Find where the given text appears and provide that cell's center as [x, y] coordinate. 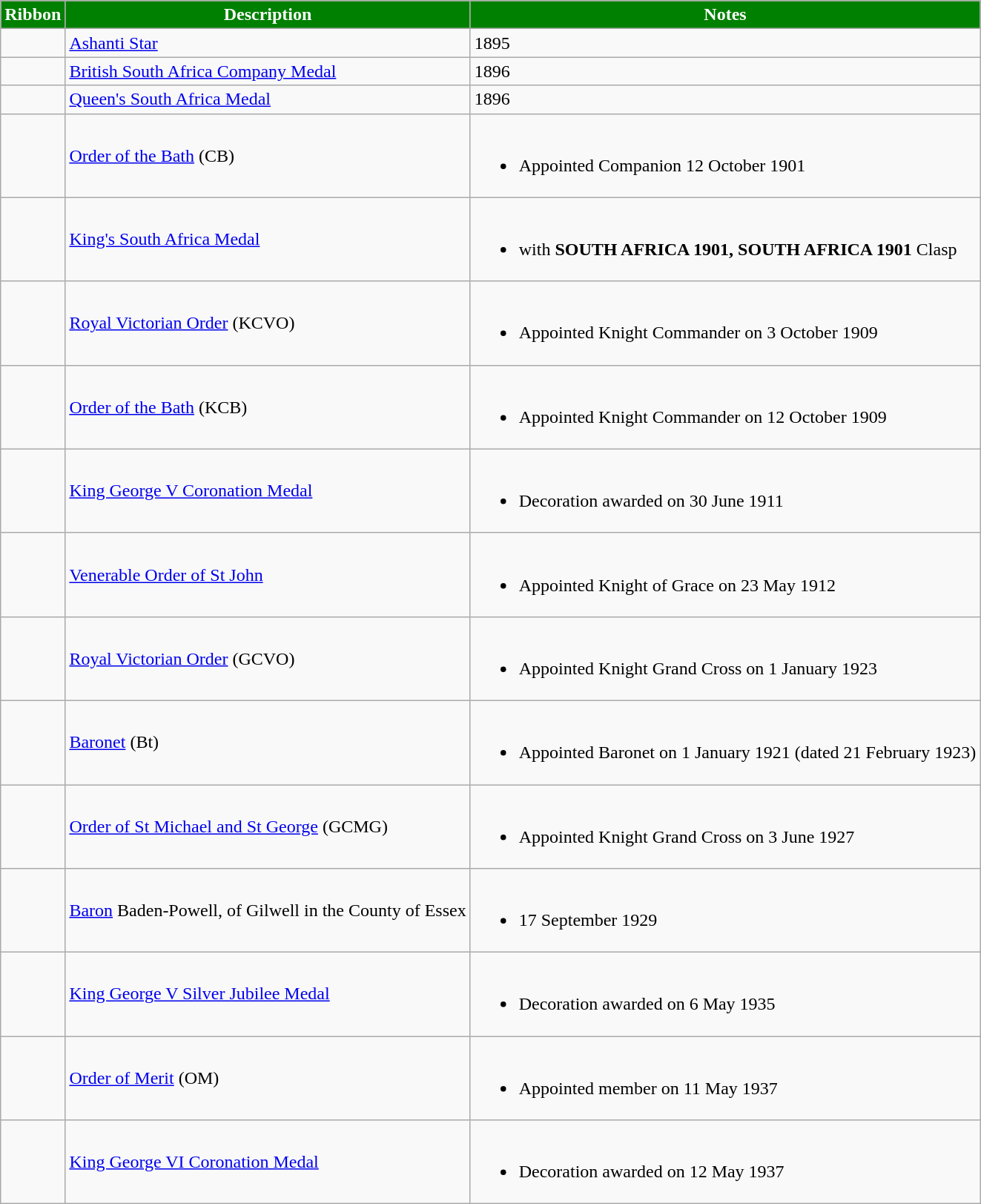
Ribbon [33, 15]
Notes [725, 15]
King's South Africa Medal [268, 239]
Appointed Knight Commander on 3 October 1909 [725, 323]
Ashanti Star [268, 43]
Venerable Order of St John [268, 574]
Order of Merit (OM) [268, 1079]
Royal Victorian Order (GCVO) [268, 659]
King George VI Coronation Medal [268, 1162]
British South Africa Company Medal [268, 71]
with SOUTH AFRICA 1901, SOUTH AFRICA 1901 Clasp [725, 239]
Appointed Knight Grand Cross on 3 June 1927 [725, 826]
Appointed Companion 12 October 1901 [725, 156]
Decoration awarded on 6 May 1935 [725, 994]
Baron Baden-Powell, of Gilwell in the County of Essex [268, 911]
Appointed member on 11 May 1937 [725, 1079]
Description [268, 15]
Appointed Baronet on 1 January 1921 (dated 21 February 1923) [725, 742]
Appointed Knight Grand Cross on 1 January 1923 [725, 659]
Decoration awarded on 30 June 1911 [725, 491]
Decoration awarded on 12 May 1937 [725, 1162]
1895 [725, 43]
King George V Coronation Medal [268, 491]
Queen's South Africa Medal [268, 99]
Baronet (Bt) [268, 742]
Royal Victorian Order (KCVO) [268, 323]
Appointed Knight of Grace on 23 May 1912 [725, 574]
King George V Silver Jubilee Medal [268, 994]
Order of the Bath (CB) [268, 156]
Order of St Michael and St George (GCMG) [268, 826]
17 September 1929 [725, 911]
Order of the Bath (KCB) [268, 407]
Appointed Knight Commander on 12 October 1909 [725, 407]
